Output the [X, Y] coordinate of the center of the cell containing the given text.  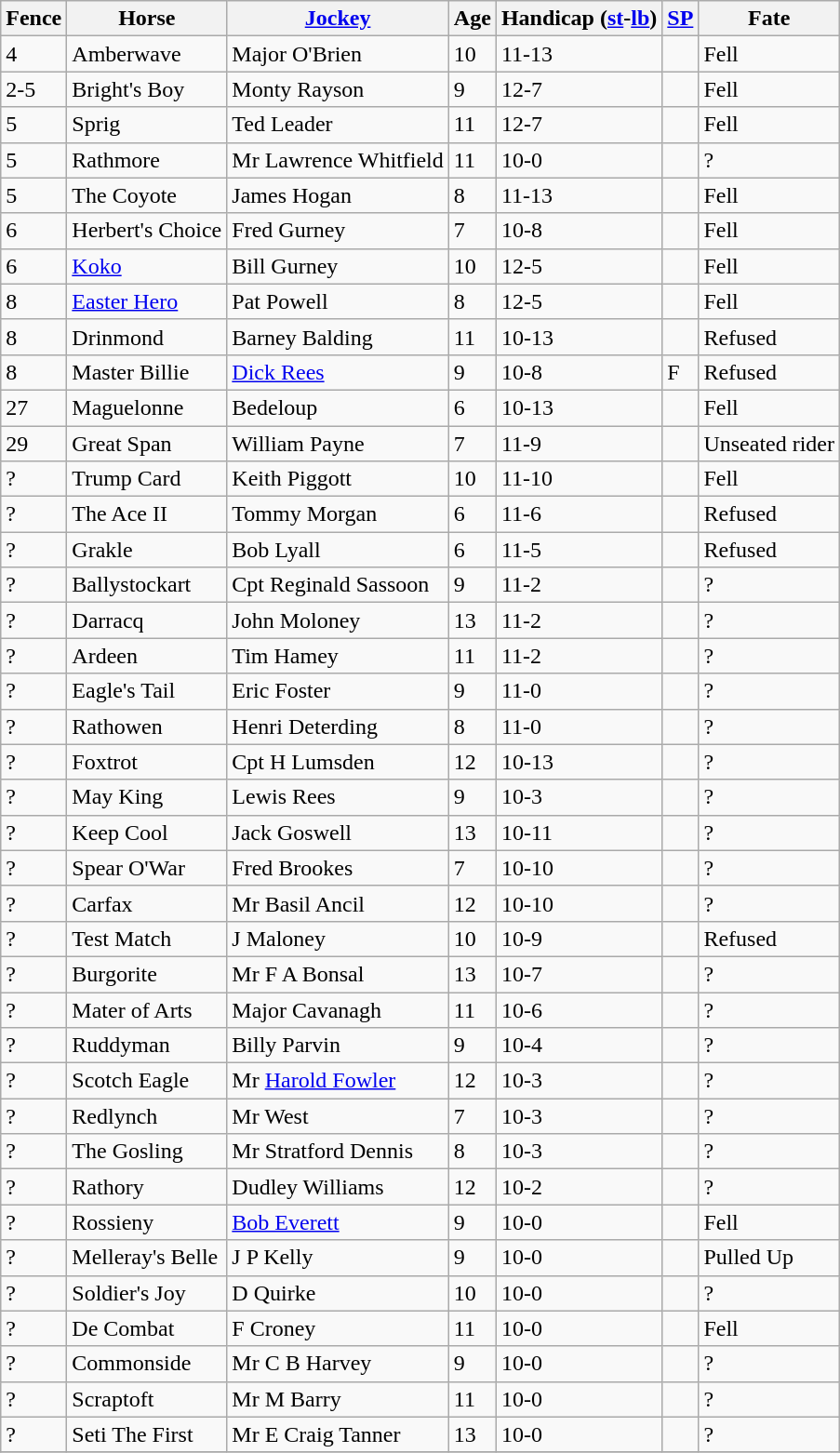
Pat Powell [339, 301]
May King [147, 797]
10-4 [579, 1046]
Eagle's Tail [147, 691]
The Gosling [147, 1152]
Handicap (st-lb) [579, 19]
Mr Stratford Dennis [339, 1152]
Keith Piggott [339, 479]
11-10 [579, 479]
Lewis Rees [339, 797]
Ardeen [147, 656]
Mr Harold Fowler [339, 1081]
Major Cavanagh [339, 1009]
Mr West [339, 1116]
2-5 [33, 89]
F Croney [339, 1328]
Fate [769, 19]
Mr C B Harvey [339, 1364]
Foxtrot [147, 762]
Easter Hero [147, 301]
10-11 [579, 833]
Fred Brookes [339, 868]
Ruddyman [147, 1046]
Redlynch [147, 1116]
Bright's Boy [147, 89]
Rathmore [147, 160]
10-2 [579, 1187]
Jockey [339, 19]
J P Kelly [339, 1258]
William Payne [339, 444]
Trump Card [147, 479]
Tommy Morgan [339, 514]
Maguelonne [147, 407]
Seti The First [147, 1434]
Ted Leader [339, 125]
Scraptoft [147, 1399]
Drinmond [147, 337]
4 [33, 54]
Mr Basil Ancil [339, 903]
Monty Rayson [339, 89]
11-9 [579, 444]
Bob Lyall [339, 550]
Pulled Up [769, 1258]
Barney Balding [339, 337]
Mater of Arts [147, 1009]
Age [473, 19]
Soldier's Joy [147, 1293]
Master Billie [147, 372]
J Maloney [339, 939]
Sprig [147, 125]
Herbert's Choice [147, 231]
Billy Parvin [339, 1046]
The Ace II [147, 514]
Keep Cool [147, 833]
Bill Gurney [339, 266]
Henri Deterding [339, 726]
Dudley Williams [339, 1187]
Darracq [147, 620]
Bob Everett [339, 1222]
Rathowen [147, 726]
Grakle [147, 550]
10-9 [579, 939]
10-7 [579, 974]
Eric Foster [339, 691]
Burgorite [147, 974]
Dick Rees [339, 372]
Mr E Craig Tanner [339, 1434]
Great Span [147, 444]
Unseated rider [769, 444]
Koko [147, 266]
Rathory [147, 1187]
SP [681, 19]
F [681, 372]
Jack Goswell [339, 833]
Mr Lawrence Whitfield [339, 160]
29 [33, 444]
Cpt H Lumsden [339, 762]
27 [33, 407]
The Coyote [147, 195]
Major O'Brien [339, 54]
Test Match [147, 939]
Scotch Eagle [147, 1081]
Spear O'War [147, 868]
John Moloney [339, 620]
De Combat [147, 1328]
Rossieny [147, 1222]
Carfax [147, 903]
James Hogan [339, 195]
11-6 [579, 514]
Cpt Reginald Sassoon [339, 585]
D Quirke [339, 1293]
11-5 [579, 550]
Mr M Barry [339, 1399]
Commonside [147, 1364]
Ballystockart [147, 585]
Bedeloup [339, 407]
Amberwave [147, 54]
Tim Hamey [339, 656]
10-6 [579, 1009]
Melleray's Belle [147, 1258]
Fred Gurney [339, 231]
Fence [33, 19]
Mr F A Bonsal [339, 974]
Horse [147, 19]
